For the text-containing cell, return its midpoint in (x, y) coordinate format. 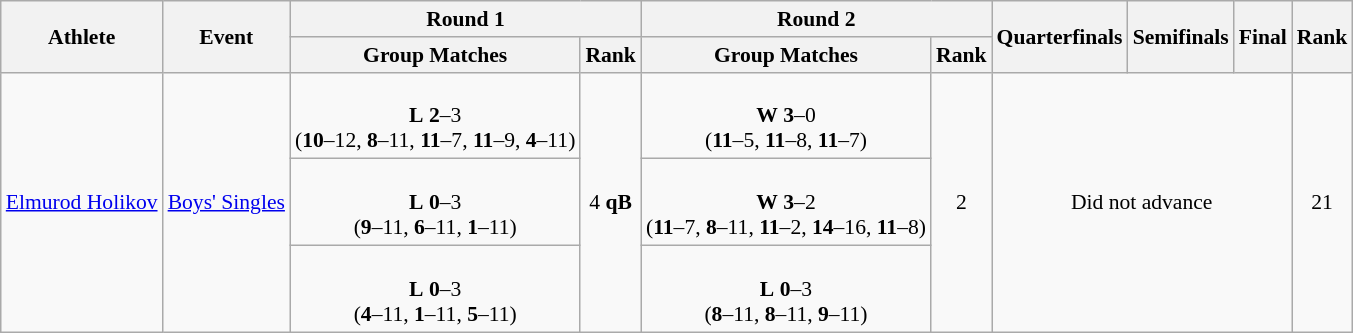
Quarterfinals (1060, 36)
Boys' Singles (226, 202)
L 0–3 (8–11, 8–11, 9–11) (786, 290)
21 (1322, 202)
W 3–2 (11–7, 8–11, 11–2, 14–16, 11–8) (786, 202)
Elmurod Holikov (82, 202)
L 0–3 (9–11, 6–11, 1–11) (435, 202)
Semifinals (1181, 36)
Final (1263, 36)
L 0–3 (4–11, 1–11, 5–11) (435, 290)
W 3–0 (11–5, 11–8, 11–7) (786, 116)
L 2–3 (10–12, 8–11, 11–7, 11–9, 4–11) (435, 116)
Event (226, 36)
Round 1 (466, 19)
4 qB (610, 202)
2 (962, 202)
Did not advance (1142, 202)
Round 2 (816, 19)
Athlete (82, 36)
